Find where the given text appears and provide that cell's center as (x, y) coordinate. 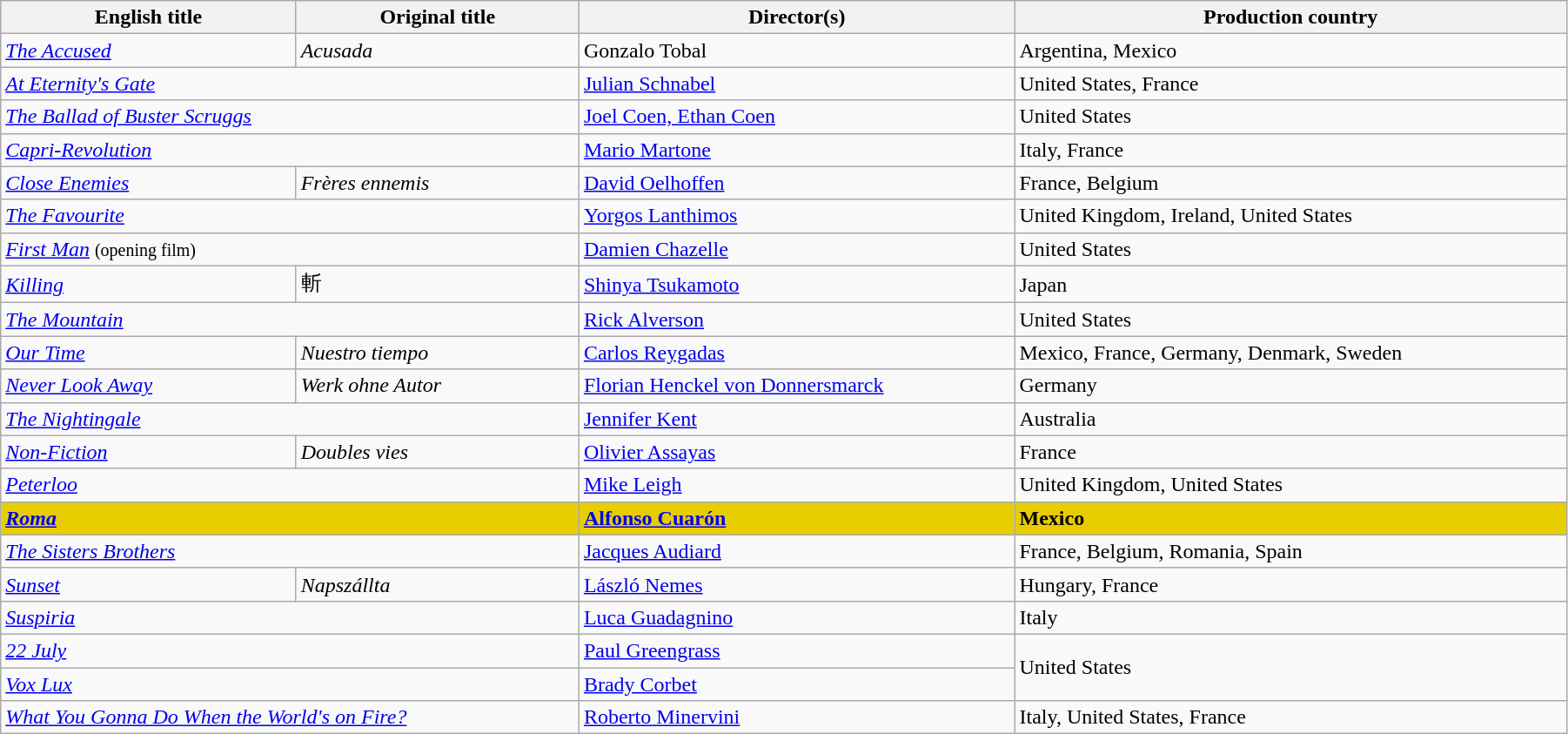
What You Gonna Do When the World's on Fire? (291, 717)
Napszállta (437, 584)
France, Belgium (1290, 183)
David Oelhoffen (797, 183)
Hungary, France (1290, 584)
Joel Coen, Ethan Coen (797, 117)
France (1290, 452)
Julian Schnabel (797, 84)
Mexico (1290, 518)
Acusada (437, 51)
Yorgos Lanthimos (797, 216)
The Mountain (291, 320)
Gonzalo Tobal (797, 51)
United States, France (1290, 84)
Shinya Tsukamoto (797, 284)
Luca Guadagnino (797, 617)
Australia (1290, 419)
Peterloo (291, 485)
斬 (437, 284)
Our Time (148, 353)
The Accused (148, 51)
The Nightingale (291, 419)
Roberto Minervini (797, 717)
Killing (148, 284)
The Favourite (291, 216)
Production country (1290, 17)
United Kingdom, Ireland, United States (1290, 216)
Capri-Revolution (291, 150)
Alfonso Cuarón (797, 518)
Rick Alverson (797, 320)
László Nemes (797, 584)
Doubles vies (437, 452)
Roma (291, 518)
22 July (291, 650)
Frères ennemis (437, 183)
Paul Greengrass (797, 650)
Mexico, France, Germany, Denmark, Sweden (1290, 353)
Mike Leigh (797, 485)
Italy (1290, 617)
France, Belgium, Romania, Spain (1290, 551)
The Sisters Brothers (291, 551)
Brady Corbet (797, 683)
Italy, France (1290, 150)
Japan (1290, 284)
Germany (1290, 386)
Damien Chazelle (797, 249)
Werk ohne Autor (437, 386)
Jacques Audiard (797, 551)
Carlos Reygadas (797, 353)
Original title (437, 17)
Olivier Assayas (797, 452)
Vox Lux (291, 683)
Florian Henckel von Donnersmarck (797, 386)
Never Look Away (148, 386)
Close Enemies (148, 183)
Non-Fiction (148, 452)
Italy, United States, France (1290, 717)
At Eternity's Gate (291, 84)
English title (148, 17)
United Kingdom, United States (1290, 485)
Sunset (148, 584)
The Ballad of Buster Scruggs (291, 117)
First Man (opening film) (291, 249)
Nuestro tiempo (437, 353)
Suspiria (291, 617)
Mario Martone (797, 150)
Jennifer Kent (797, 419)
Argentina, Mexico (1290, 51)
Director(s) (797, 17)
